From the cell containing the given text, extract its center point as (X, Y) coordinate. 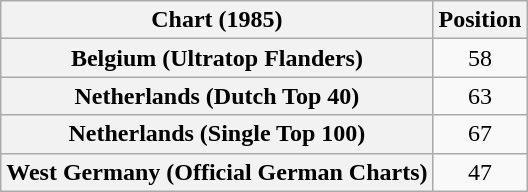
Netherlands (Dutch Top 40) (217, 96)
Netherlands (Single Top 100) (217, 134)
Belgium (Ultratop Flanders) (217, 58)
47 (480, 172)
63 (480, 96)
West Germany (Official German Charts) (217, 172)
Chart (1985) (217, 20)
58 (480, 58)
67 (480, 134)
Position (480, 20)
